Return (x, y) of the center of cell containing provided text 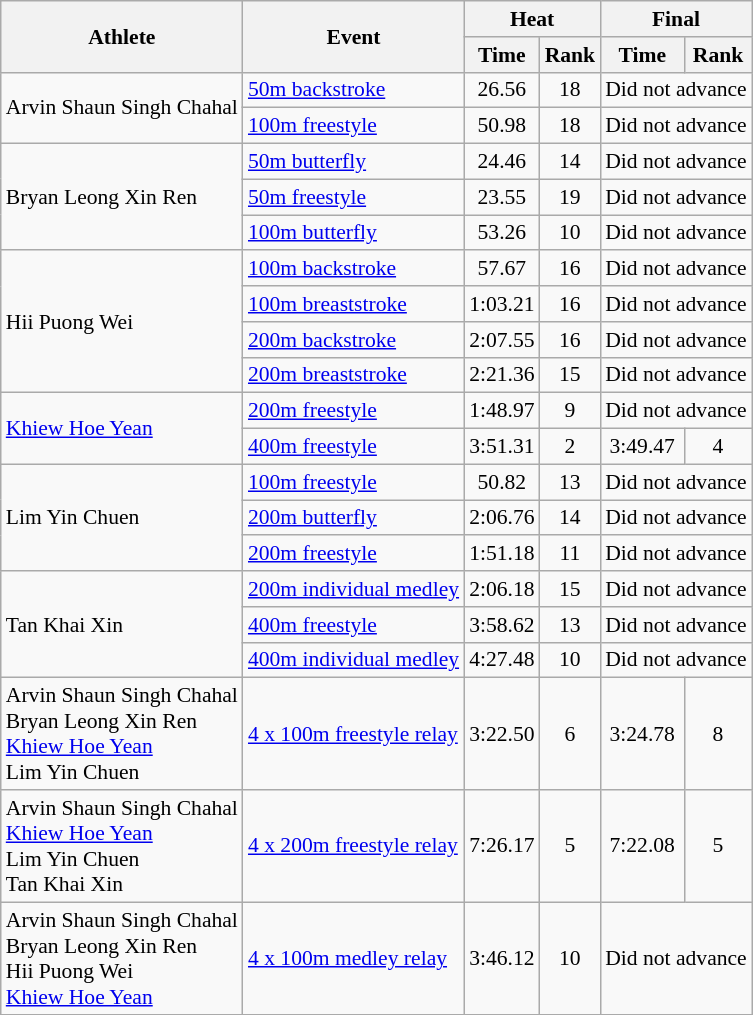
Final (676, 19)
200m breaststroke (354, 375)
53.26 (502, 233)
Lim Yin Chuen (122, 518)
4 x 200m freestyle relay (354, 846)
100m butterfly (354, 233)
2:06.18 (502, 589)
8 (718, 734)
3:24.78 (642, 734)
Khiew Hoe Yean (122, 428)
Bryan Leong Xin Ren (122, 198)
26.56 (502, 90)
2:06.76 (502, 518)
7:26.17 (502, 846)
3:22.50 (502, 734)
2 (570, 447)
3:51.31 (502, 447)
100m breaststroke (354, 304)
200m individual medley (354, 589)
7:22.08 (642, 846)
2:07.55 (502, 340)
Event (354, 36)
Arvin Shaun Singh ChahalKhiew Hoe YeanLim Yin ChuenTan Khai Xin (122, 846)
200m backstroke (354, 340)
Athlete (122, 36)
4 x 100m medley relay (354, 958)
1:51.18 (502, 554)
Arvin Shaun Singh ChahalBryan Leong Xin RenHii Puong WeiKhiew Hoe Yean (122, 958)
24.46 (502, 162)
100m backstroke (354, 269)
Tan Khai Xin (122, 624)
50m backstroke (354, 90)
Heat (532, 19)
Arvin Shaun Singh Chahal (122, 108)
3:46.12 (502, 958)
400m individual medley (354, 660)
23.55 (502, 197)
50m freestyle (354, 197)
4:27.48 (502, 660)
57.67 (502, 269)
50.82 (502, 482)
9 (570, 411)
Arvin Shaun Singh ChahalBryan Leong Xin RenKhiew Hoe YeanLim Yin Chuen (122, 734)
1:03.21 (502, 304)
Hii Puong Wei (122, 322)
50.98 (502, 126)
4 x 100m freestyle relay (354, 734)
200m butterfly (354, 518)
11 (570, 554)
3:49.47 (642, 447)
19 (570, 197)
2:21.36 (502, 375)
3:58.62 (502, 625)
50m butterfly (354, 162)
6 (570, 734)
4 (718, 447)
1:48.97 (502, 411)
